Identify which cell holds the provided text, then report its (x, y) central coordinate. 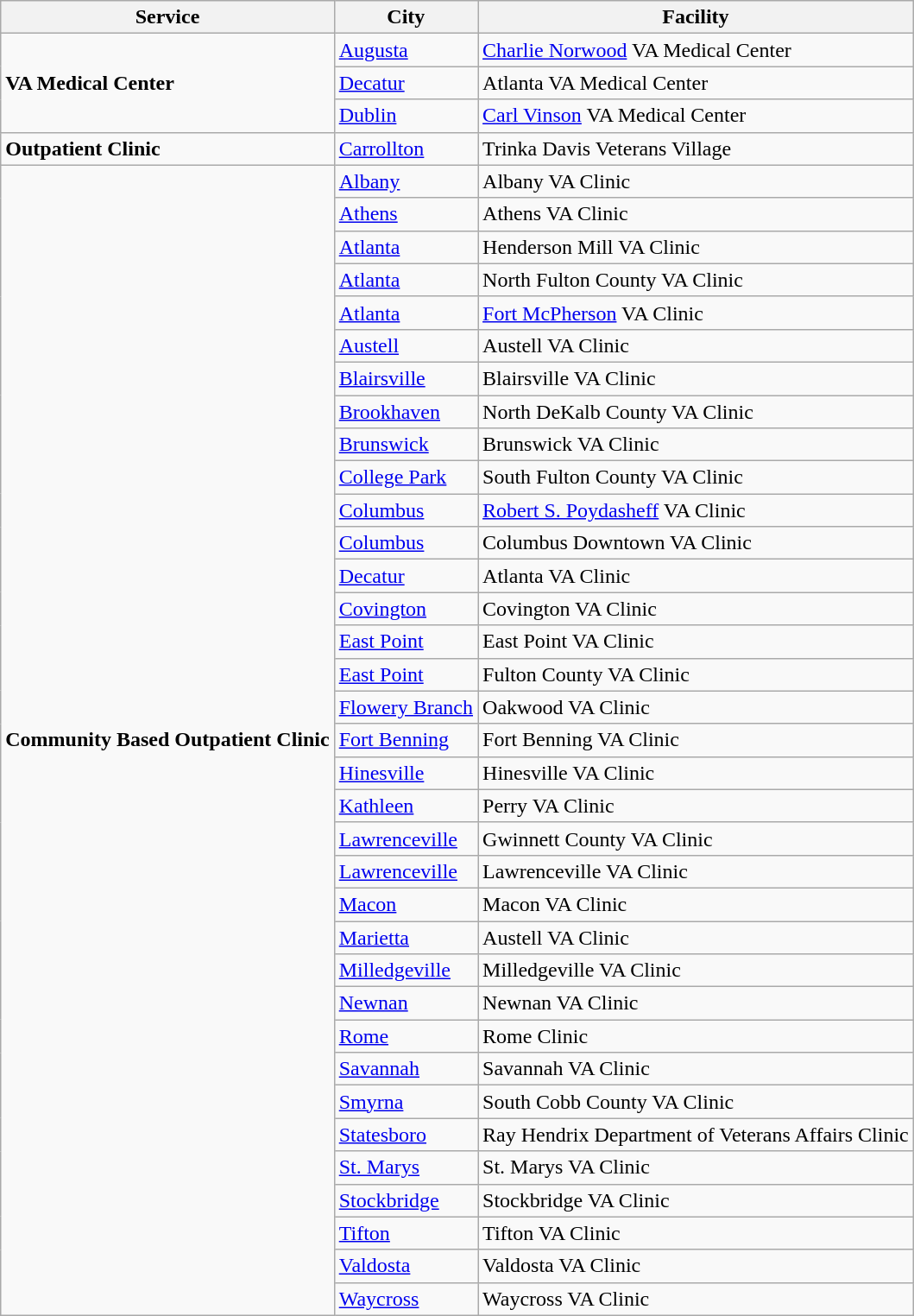
Perry VA Clinic (696, 806)
Waycross VA Clinic (696, 1299)
College Park (406, 478)
Brookhaven (406, 412)
Gwinnett County VA Clinic (696, 838)
Valdosta VA Clinic (696, 1266)
Service (167, 17)
Statesboro (406, 1135)
Albany VA Clinic (696, 181)
Smyrna (406, 1102)
Charlie Norwood VA Medical Center (696, 50)
Stockbridge VA Clinic (696, 1200)
Milledgeville VA Clinic (696, 971)
St. Marys VA Clinic (696, 1167)
Athens (406, 214)
East Point VA Clinic (696, 642)
VA Medical Center (167, 83)
Covington VA Clinic (696, 609)
Carrollton (406, 149)
Tifton VA Clinic (696, 1233)
Facility (696, 17)
South Fulton County VA Clinic (696, 478)
Valdosta (406, 1266)
Blairsville (406, 378)
Atlanta VA Medical Center (696, 83)
Kathleen (406, 806)
Fort Benning (406, 740)
Robert S. Poydasheff VA Clinic (696, 510)
Hinesville VA Clinic (696, 773)
Albany (406, 181)
Augusta (406, 50)
Atlanta VA Clinic (696, 576)
Fulton County VA Clinic (696, 674)
Brunswick VA Clinic (696, 445)
Lawrenceville VA Clinic (696, 871)
Marietta (406, 937)
North Fulton County VA Clinic (696, 280)
Carl Vinson VA Medical Center (696, 116)
Tifton (406, 1233)
Blairsville VA Clinic (696, 378)
Macon (406, 904)
Austell (406, 345)
Savannah VA Clinic (696, 1069)
Covington (406, 609)
City (406, 17)
Stockbridge (406, 1200)
Oakwood VA Clinic (696, 707)
Flowery Branch (406, 707)
Trinka Davis Veterans Village (696, 149)
Rome (406, 1036)
Fort Benning VA Clinic (696, 740)
Savannah (406, 1069)
North DeKalb County VA Clinic (696, 412)
Dublin (406, 116)
Newnan VA Clinic (696, 1003)
Milledgeville (406, 971)
Newnan (406, 1003)
St. Marys (406, 1167)
Brunswick (406, 445)
Hinesville (406, 773)
Ray Hendrix Department of Veterans Affairs Clinic (696, 1135)
Waycross (406, 1299)
Rome Clinic (696, 1036)
Athens VA Clinic (696, 214)
Henderson Mill VA Clinic (696, 247)
Fort McPherson VA Clinic (696, 313)
Community Based Outpatient Clinic (167, 740)
Outpatient Clinic (167, 149)
Macon VA Clinic (696, 904)
Columbus Downtown VA Clinic (696, 543)
South Cobb County VA Clinic (696, 1102)
